Find where the given text appears and provide that cell's center as (X, Y) coordinate. 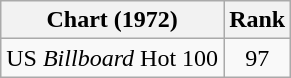
Rank (258, 20)
Chart (1972) (112, 20)
US Billboard Hot 100 (112, 58)
97 (258, 58)
